Identify which cell holds the provided text, then report its (x, y) central coordinate. 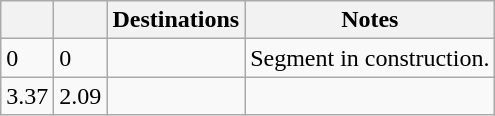
3.37 (28, 96)
Destinations (176, 20)
Segment in construction. (370, 58)
2.09 (80, 96)
Notes (370, 20)
